Return the (X, Y) coordinate for the center point of the cell that contains the specified text.  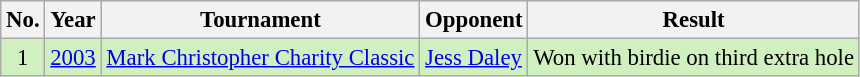
2003 (73, 58)
Jess Daley (474, 58)
Opponent (474, 20)
1 (23, 58)
Result (694, 20)
Won with birdie on third extra hole (694, 58)
Mark Christopher Charity Classic (260, 58)
Year (73, 20)
No. (23, 20)
Tournament (260, 20)
